Identify which cell holds the provided text, then report its [x, y] central coordinate. 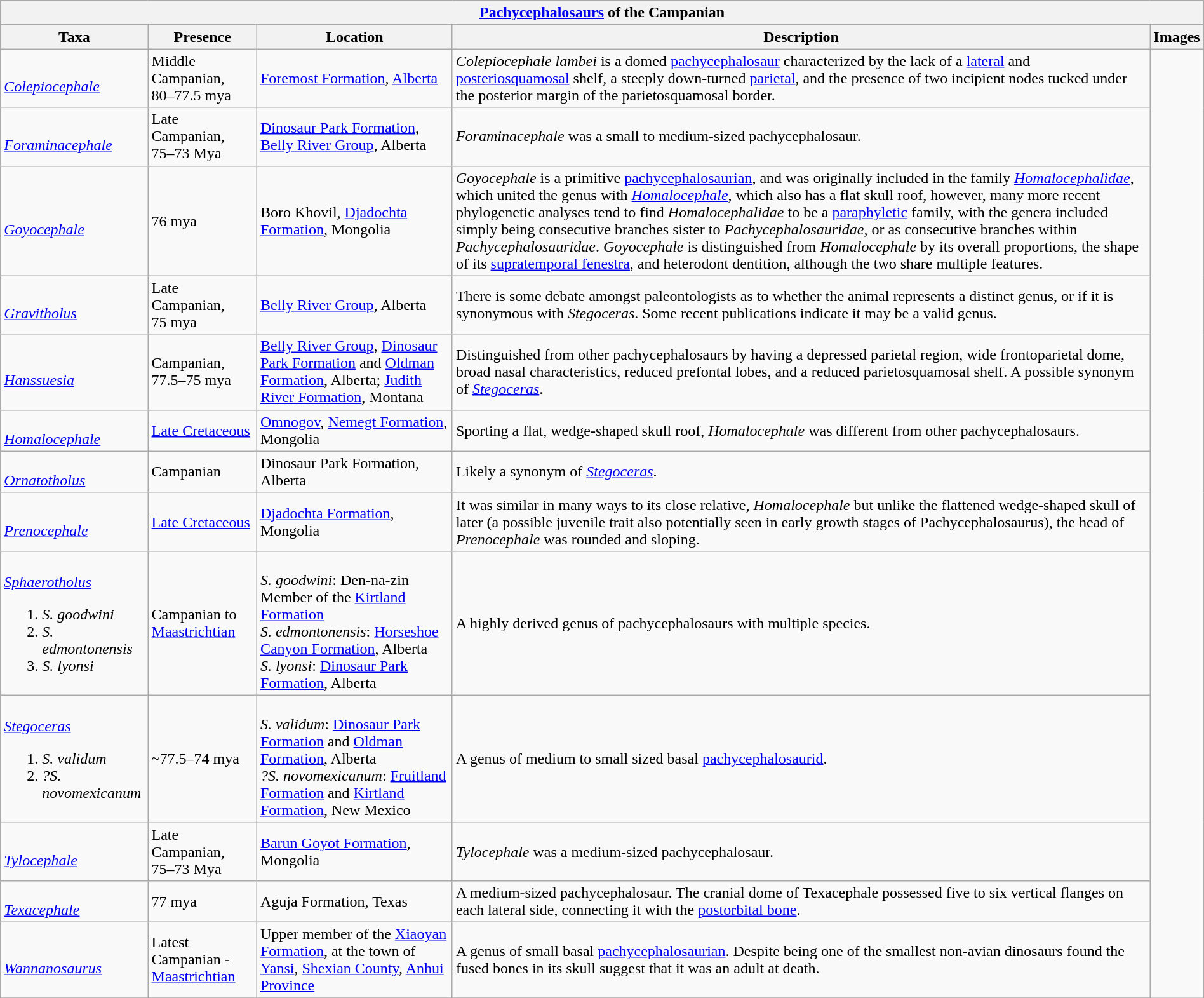
Barun Goyot Formation, Mongolia [354, 851]
Images [1177, 37]
Presence [202, 37]
Campanian [202, 471]
Dinosaur Park Formation, Alberta [354, 471]
Colepiocephale [74, 78]
Boro Khovil, Djadochta Formation, Mongolia [354, 221]
Texacephale [74, 902]
Djadochta Formation, Mongolia [354, 522]
Foremost Formation, Alberta [354, 78]
Late Campanian,75 mya [202, 305]
Ornatotholus [74, 471]
77 mya [202, 902]
Likely a synonym of Stegoceras. [801, 471]
Tylocephale [74, 851]
Sporting a flat, wedge-shaped skull roof, Homalocephale was different from other pachycephalosaurs. [801, 431]
Upper member of the Xiaoyan Formation, at the town of Yansi, Shexian County, Anhui Province [354, 961]
Wannanosaurus [74, 961]
Gravitholus [74, 305]
Foraminacephale was a small to medium-sized pachycephalosaur. [801, 137]
Prenocephale [74, 522]
Taxa [74, 37]
Aguja Formation, Texas [354, 902]
Middle Campanian,80–77.5 mya [202, 78]
Belly River Group, Alberta [354, 305]
Pachycephalosaurs of the Campanian [602, 13]
A genus of medium to small sized basal pachycephalosaurid. [801, 759]
Dinosaur Park Formation, Belly River Group, Alberta [354, 137]
Tylocephale was a medium-sized pachycephalosaur. [801, 851]
Hanssuesia [74, 372]
Campanian to Maastrichtian [202, 623]
Belly River Group, Dinosaur Park Formation and Oldman Formation, Alberta; Judith River Formation, Montana [354, 372]
76 mya [202, 221]
S. validum: Dinosaur Park Formation and Oldman Formation, Alberta?S. novomexicanum: Fruitland Formation and Kirtland Formation, New Mexico [354, 759]
Omnogov, Nemegt Formation, Mongolia [354, 431]
Campanian, 77.5–75 mya [202, 372]
StegocerasS. validum?S. novomexicanum [74, 759]
Homalocephale [74, 431]
Foraminacephale [74, 137]
A highly derived genus of pachycephalosaurs with multiple species. [801, 623]
Location [354, 37]
Goyocephale [74, 221]
SphaerotholusS. goodwiniS. edmontonensisS. lyonsi [74, 623]
Description [801, 37]
Latest Campanian - Maastrichtian [202, 961]
~77.5–74 mya [202, 759]
